Locate the cell with the specified text and output its [x, y] center coordinate. 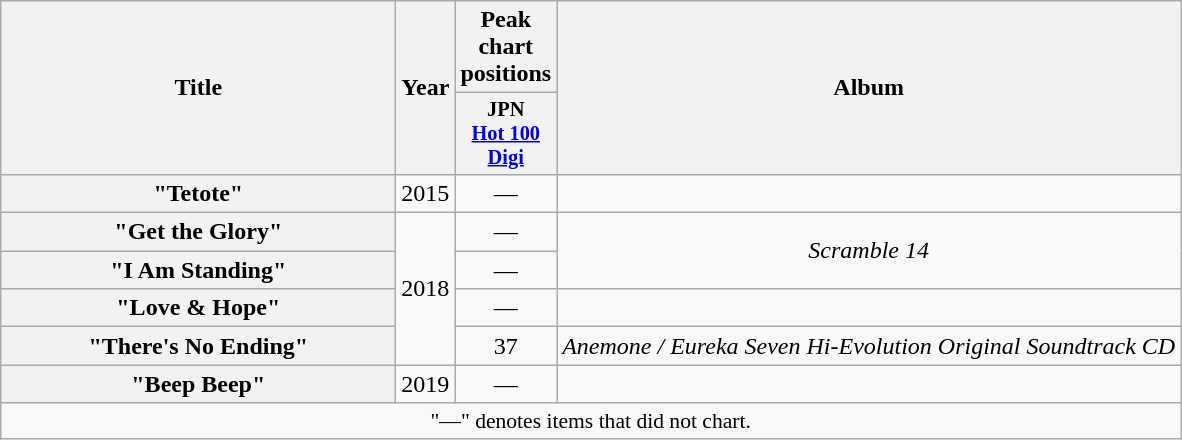
Anemone / Eureka Seven Hi-Evolution Original Soundtrack CD [869, 346]
2019 [426, 384]
2018 [426, 289]
37 [506, 346]
Album [869, 88]
Scramble 14 [869, 251]
"Love & Hope" [198, 308]
Title [198, 88]
"Beep Beep" [198, 384]
"Tetote" [198, 193]
JPNHot 100Digi [506, 134]
"There's No Ending" [198, 346]
"—" denotes items that did not chart. [591, 421]
Peak chart positions [506, 47]
"Get the Glory" [198, 232]
"I Am Standing" [198, 270]
Year [426, 88]
2015 [426, 193]
